Output the [X, Y] coordinate of the center of the cell containing the given text.  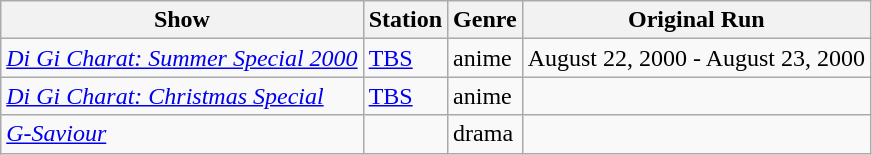
August 22, 2000 - August 23, 2000 [696, 58]
Show [182, 20]
Genre [486, 20]
Di Gi Charat: Summer Special 2000 [182, 58]
drama [486, 134]
G-Saviour [182, 134]
Di Gi Charat: Christmas Special [182, 96]
Station [405, 20]
Original Run [696, 20]
